Return the [x, y] coordinate for the center point of the cell that contains the specified text.  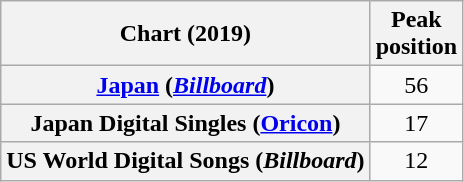
56 [416, 85]
12 [416, 161]
Peakposition [416, 34]
Japan Digital Singles (Oricon) [186, 123]
US World Digital Songs (Billboard) [186, 161]
17 [416, 123]
Chart (2019) [186, 34]
Japan (Billboard) [186, 85]
